For the text-containing cell, return its midpoint in [x, y] coordinate format. 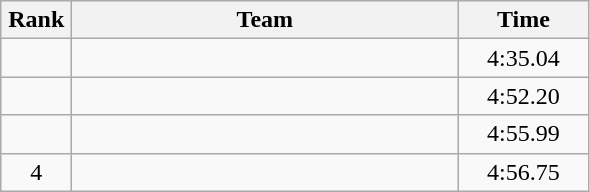
4:35.04 [524, 58]
Team [265, 20]
4:52.20 [524, 96]
4:56.75 [524, 172]
Time [524, 20]
4:55.99 [524, 134]
4 [36, 172]
Rank [36, 20]
